Detect which cell encompasses the target text, then output its (X, Y) center coordinate. 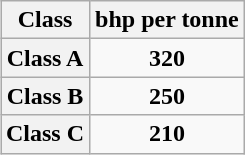
250 (168, 96)
Class C (44, 134)
bhp per tonne (168, 20)
Class A (44, 58)
320 (168, 58)
Class (44, 20)
210 (168, 134)
Class B (44, 96)
